Find where the given text appears and provide that cell's center as [x, y] coordinate. 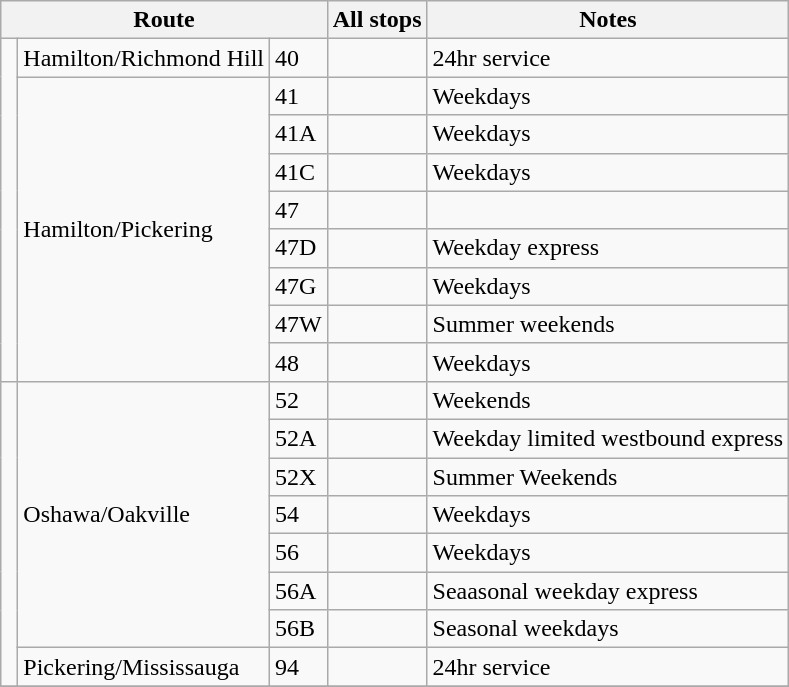
40 [299, 58]
Weekends [608, 400]
Summer weekends [608, 324]
41 [299, 96]
Hamilton/Pickering [144, 229]
47G [299, 286]
Notes [608, 20]
94 [299, 667]
56 [299, 553]
52 [299, 400]
52X [299, 477]
47W [299, 324]
47D [299, 248]
Summer Weekends [608, 477]
Weekday express [608, 248]
48 [299, 362]
Seasonal weekdays [608, 629]
Pickering/Mississauga [144, 667]
41A [299, 134]
52A [299, 438]
Route [164, 20]
Seaasonal weekday express [608, 591]
Weekday limited westbound express [608, 438]
56B [299, 629]
Oshawa/Oakville [144, 514]
56A [299, 591]
41C [299, 172]
54 [299, 515]
47 [299, 210]
All stops [377, 20]
Hamilton/Richmond Hill [144, 58]
